For the text-containing cell, return its midpoint in [X, Y] coordinate format. 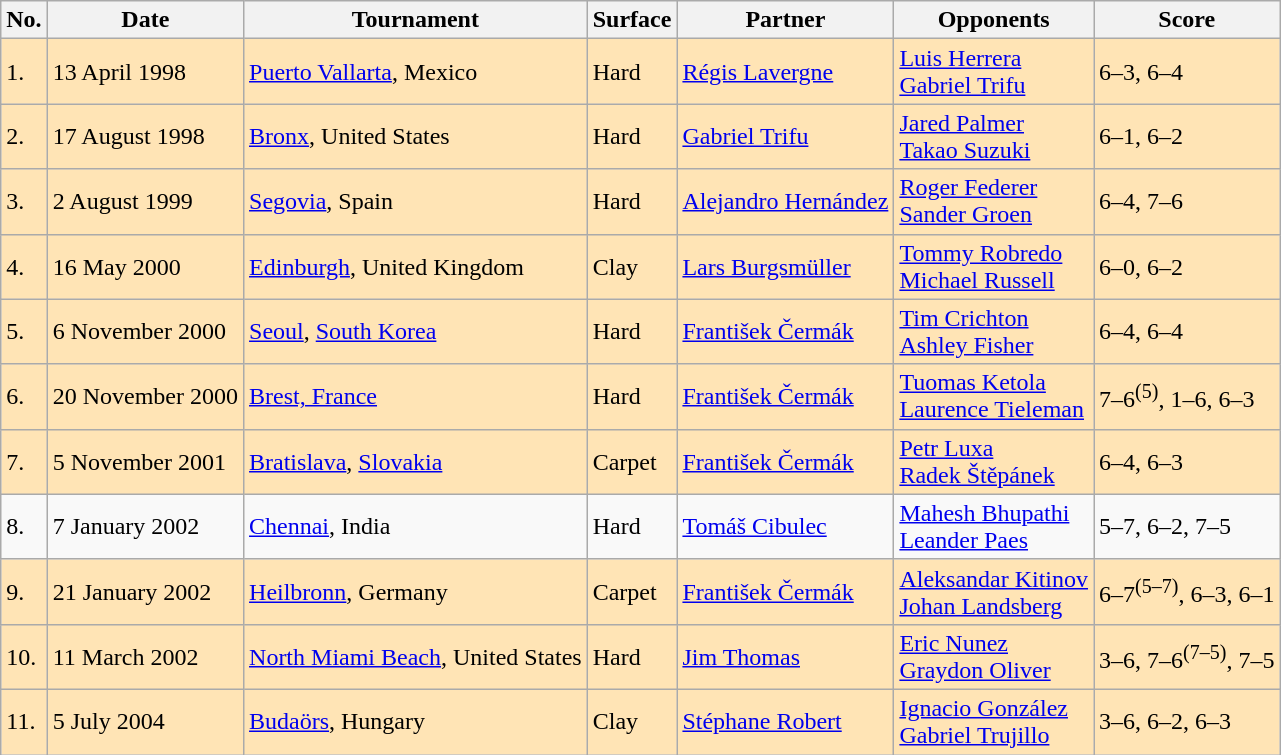
Ignacio González Gabriel Trujillo [994, 722]
Brest, France [416, 396]
6 November 2000 [145, 332]
Gabriel Trifu [786, 136]
11. [24, 722]
Tommy Robredo Michael Russell [994, 266]
17 August 1998 [145, 136]
Score [1187, 20]
4. [24, 266]
Seoul, South Korea [416, 332]
7. [24, 462]
7 January 2002 [145, 526]
Bratislava, Slovakia [416, 462]
5 November 2001 [145, 462]
13 April 1998 [145, 72]
2. [24, 136]
Opponents [994, 20]
Surface [632, 20]
Mahesh Bhupathi Leander Paes [994, 526]
5. [24, 332]
11 March 2002 [145, 656]
Luis Herrera Gabriel Trifu [994, 72]
9. [24, 592]
5–7, 6–2, 7–5 [1187, 526]
3–6, 7–6(7–5), 7–5 [1187, 656]
Segovia, Spain [416, 202]
21 January 2002 [145, 592]
Alejandro Hernández [786, 202]
6–7(5–7), 6–3, 6–1 [1187, 592]
Edinburgh, United Kingdom [416, 266]
3. [24, 202]
Puerto Vallarta, Mexico [416, 72]
Tournament [416, 20]
16 May 2000 [145, 266]
Tim Crichton Ashley Fisher [994, 332]
Date [145, 20]
7–6(5), 1–6, 6–3 [1187, 396]
6–4, 7–6 [1187, 202]
Aleksandar Kitinov Johan Landsberg [994, 592]
6–0, 6–2 [1187, 266]
Petr Luxa Radek Štěpánek [994, 462]
6–4, 6–3 [1187, 462]
Bronx, United States [416, 136]
10. [24, 656]
8. [24, 526]
5 July 2004 [145, 722]
Lars Burgsmüller [786, 266]
Roger Federer Sander Groen [994, 202]
2 August 1999 [145, 202]
Eric Nunez Graydon Oliver [994, 656]
6–1, 6–2 [1187, 136]
Tuomas Ketola Laurence Tieleman [994, 396]
Partner [786, 20]
Stéphane Robert [786, 722]
Tomáš Cibulec [786, 526]
No. [24, 20]
Heilbronn, Germany [416, 592]
Régis Lavergne [786, 72]
Jared Palmer Takao Suzuki [994, 136]
6–4, 6–4 [1187, 332]
6. [24, 396]
Jim Thomas [786, 656]
Chennai, India [416, 526]
Budaörs, Hungary [416, 722]
1. [24, 72]
20 November 2000 [145, 396]
3–6, 6–2, 6–3 [1187, 722]
6–3, 6–4 [1187, 72]
North Miami Beach, United States [416, 656]
